Find where the given text appears and provide that cell's center as (x, y) coordinate. 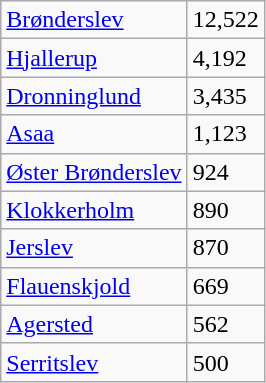
4,192 (226, 58)
Hjallerup (94, 58)
Brønderslev (94, 20)
1,123 (226, 134)
Serritslev (94, 362)
Dronninglund (94, 96)
890 (226, 210)
Øster Brønderslev (94, 172)
Klokkerholm (94, 210)
924 (226, 172)
669 (226, 286)
Flauenskjold (94, 286)
12,522 (226, 20)
3,435 (226, 96)
500 (226, 362)
Agersted (94, 324)
870 (226, 248)
Jerslev (94, 248)
562 (226, 324)
Asaa (94, 134)
